Identify which cell holds the provided text, then report its [X, Y] central coordinate. 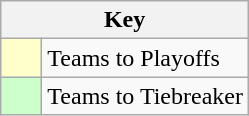
Teams to Playoffs [146, 58]
Key [125, 20]
Teams to Tiebreaker [146, 96]
